Detect which cell encompasses the target text, then output its (x, y) center coordinate. 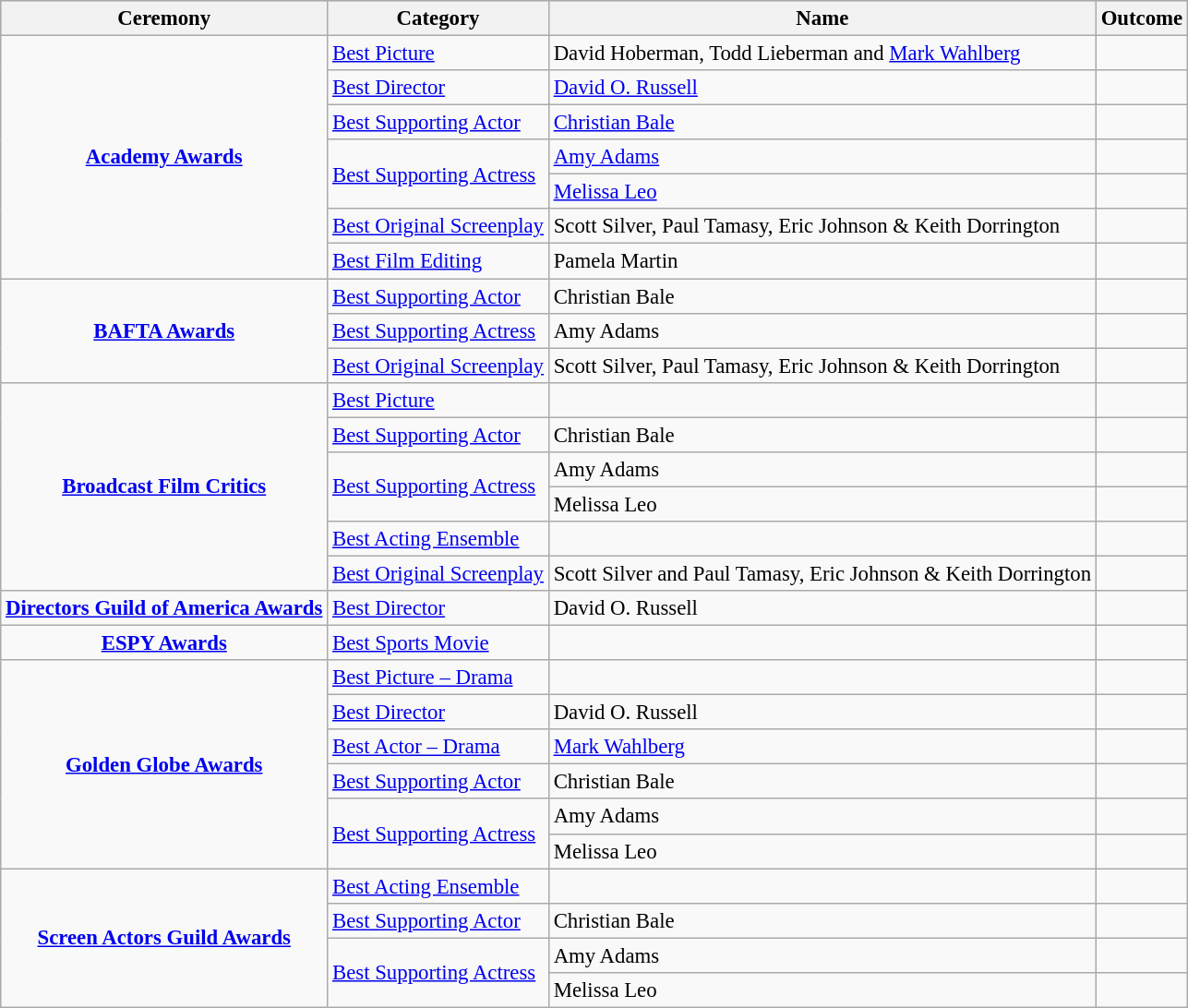
Category (438, 18)
Screen Actors Guild Awards (164, 938)
ESPY Awards (164, 643)
Name (822, 18)
Outcome (1141, 18)
Scott Silver and Paul Tamasy, Eric Johnson & Keith Dorrington (822, 573)
Best Actor – Drama (438, 747)
Academy Awards (164, 157)
David Hoberman, Todd Lieberman and Mark Wahlberg (822, 54)
Directors Guild of America Awards (164, 608)
BAFTA Awards (164, 330)
Best Picture – Drama (438, 678)
Best Sports Movie (438, 643)
Pamela Martin (822, 261)
Golden Globe Awards (164, 764)
Broadcast Film Critics (164, 486)
Mark Wahlberg (822, 747)
Best Film Editing (438, 261)
Ceremony (164, 18)
